Pinpoint the cell where the given text exists, returning its [x, y] midpoint coordinate. 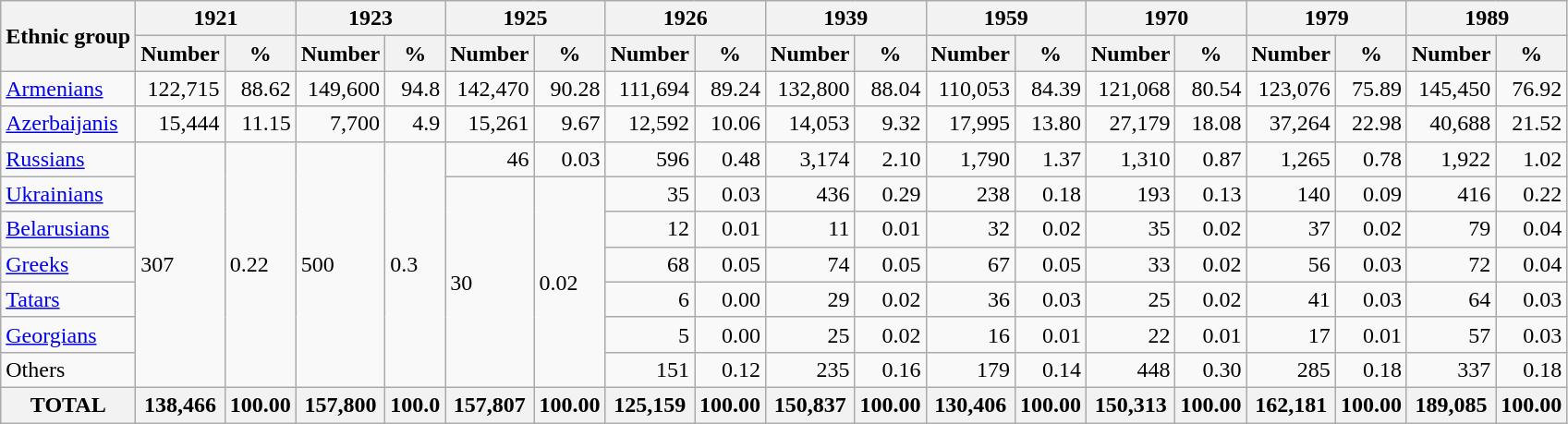
67 [970, 264]
0.87 [1210, 159]
Azerbaijanis [68, 124]
123,076 [1291, 89]
22.98 [1371, 124]
150,837 [810, 405]
1.02 [1532, 159]
0.14 [1050, 369]
27,179 [1131, 124]
TOTAL [68, 405]
94.8 [416, 89]
5 [650, 334]
179 [970, 369]
16 [970, 334]
140 [1291, 194]
100.0 [416, 405]
337 [1451, 369]
Ethnic group [68, 36]
4.9 [416, 124]
1,265 [1291, 159]
111,694 [650, 89]
1939 [846, 18]
1923 [370, 18]
80.54 [1210, 89]
12 [650, 229]
Greeks [68, 264]
0.29 [891, 194]
142,470 [490, 89]
72 [1451, 264]
121,068 [1131, 89]
0.3 [416, 264]
88.04 [891, 89]
2.10 [891, 159]
Russians [68, 159]
74 [810, 264]
0.09 [1371, 194]
13.80 [1050, 124]
1959 [1005, 18]
15,444 [180, 124]
132,800 [810, 89]
1925 [525, 18]
307 [180, 264]
9.67 [569, 124]
436 [810, 194]
11.15 [261, 124]
Georgians [68, 334]
40,688 [1451, 124]
448 [1131, 369]
500 [340, 264]
84.39 [1050, 89]
122,715 [180, 89]
68 [650, 264]
1,922 [1451, 159]
22 [1131, 334]
37 [1291, 229]
12,592 [650, 124]
151 [650, 369]
30 [490, 282]
57 [1451, 334]
1,790 [970, 159]
189,085 [1451, 405]
29 [810, 299]
37,264 [1291, 124]
149,600 [340, 89]
1921 [216, 18]
14,053 [810, 124]
1,310 [1131, 159]
76.92 [1532, 89]
0.78 [1371, 159]
235 [810, 369]
1979 [1327, 18]
Armenians [68, 89]
15,261 [490, 124]
75.89 [1371, 89]
Tatars [68, 299]
36 [970, 299]
162,181 [1291, 405]
0.30 [1210, 369]
157,800 [340, 405]
17 [1291, 334]
88.62 [261, 89]
17,995 [970, 124]
46 [490, 159]
56 [1291, 264]
150,313 [1131, 405]
145,450 [1451, 89]
1.37 [1050, 159]
125,159 [650, 405]
41 [1291, 299]
10.06 [730, 124]
0.48 [730, 159]
21.52 [1532, 124]
238 [970, 194]
79 [1451, 229]
0.13 [1210, 194]
596 [650, 159]
130,406 [970, 405]
89.24 [730, 89]
138,466 [180, 405]
7,700 [340, 124]
3,174 [810, 159]
193 [1131, 194]
Others [68, 369]
90.28 [569, 89]
1926 [686, 18]
9.32 [891, 124]
1989 [1486, 18]
64 [1451, 299]
157,807 [490, 405]
11 [810, 229]
18.08 [1210, 124]
Belarusians [68, 229]
Ukrainians [68, 194]
0.12 [730, 369]
110,053 [970, 89]
0.16 [891, 369]
32 [970, 229]
33 [1131, 264]
1970 [1166, 18]
416 [1451, 194]
285 [1291, 369]
6 [650, 299]
